Scan for the cell matching the given text and deliver its [x, y] coordinate at center. 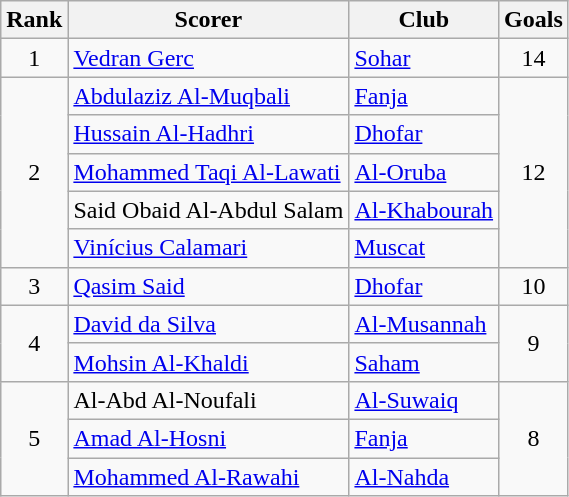
Al-Oruba [424, 172]
2 [34, 172]
Hussain Al-Hadhri [208, 134]
Sohar [424, 58]
Al-Suwaiq [424, 400]
Said Obaid Al-Abdul Salam [208, 210]
Muscat [424, 248]
Vinícius Calamari [208, 248]
Scorer [208, 20]
Saham [424, 362]
Al-Abd Al-Noufali [208, 400]
Qasim Said [208, 286]
9 [534, 343]
Amad Al-Hosni [208, 438]
Club [424, 20]
David da Silva [208, 324]
14 [534, 58]
Mohsin Al-Khaldi [208, 362]
5 [34, 438]
3 [34, 286]
Al-Khabourah [424, 210]
Rank [34, 20]
Vedran Gerc [208, 58]
4 [34, 343]
8 [534, 438]
Mohammed Al-Rawahi [208, 477]
Mohammed Taqi Al-Lawati [208, 172]
Abdulaziz Al-Muqbali [208, 96]
Al-Nahda [424, 477]
12 [534, 172]
10 [534, 286]
Al-Musannah [424, 324]
1 [34, 58]
Goals [534, 20]
